Locate the cell with the specified text and output its (X, Y) center coordinate. 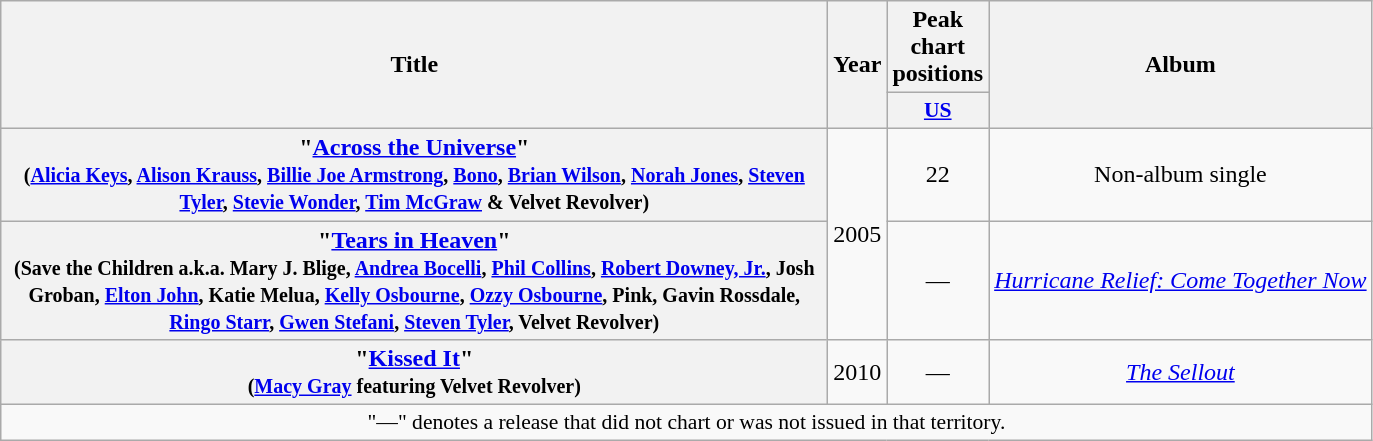
The Sellout (1180, 372)
Album (1180, 65)
"Kissed It"(Macy Gray featuring Velvet Revolver) (414, 372)
Hurricane Relief: Come Together Now (1180, 280)
Non-album single (1180, 174)
"—" denotes a release that did not chart or was not issued in that territory. (686, 423)
2005 (858, 234)
Year (858, 65)
2010 (858, 372)
Title (414, 65)
22 (938, 174)
US (938, 111)
Peak chart positions (938, 47)
